Capture the cell that displays the provided text and extract its [X, Y] central coordinate. 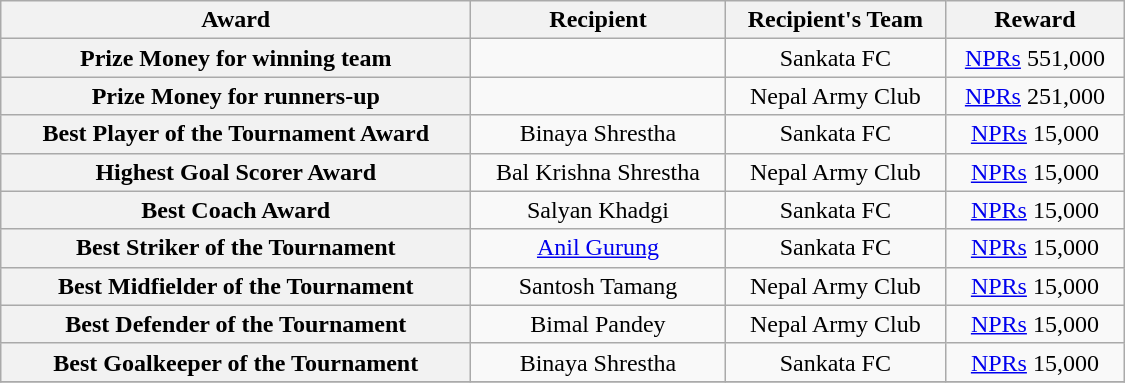
Best Goalkeeper of the Tournament [236, 362]
Best Midfielder of the Tournament [236, 286]
Best Coach Award [236, 210]
Bimal Pandey [598, 324]
Best Striker of the Tournament [236, 248]
Recipient's Team [835, 20]
Bal Krishna Shrestha [598, 172]
Salyan Khadgi [598, 210]
Recipient [598, 20]
Santosh Tamang [598, 286]
Anil Gurung [598, 248]
NPRs 251,000 [1036, 96]
NPRs 551,000 [1036, 58]
Best Defender of the Tournament [236, 324]
Reward [1036, 20]
Highest Goal Scorer Award [236, 172]
Prize Money for winning team [236, 58]
Award [236, 20]
Best Player of the Tournament Award [236, 134]
Prize Money for runners-up [236, 96]
